For the text-containing cell, return its midpoint in [X, Y] coordinate format. 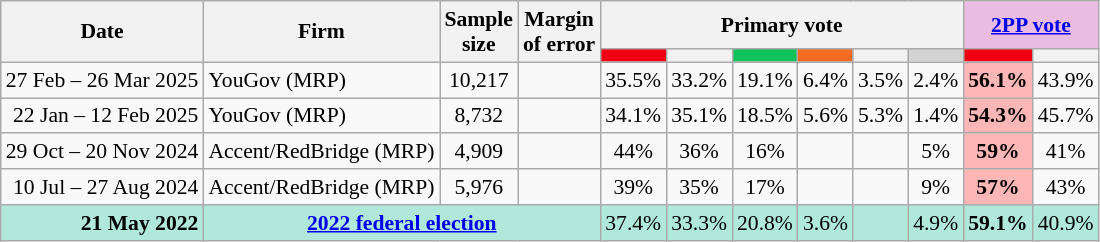
57% [998, 187]
18.5% [765, 116]
5,976 [479, 187]
34.1% [633, 116]
22 Jan – 12 Feb 2025 [102, 116]
19.1% [765, 80]
40.9% [1066, 223]
Marginof error [559, 32]
59.1% [998, 223]
1.4% [936, 116]
10,217 [479, 80]
43.9% [1066, 80]
16% [765, 152]
33.3% [699, 223]
5.3% [880, 116]
4.9% [936, 223]
Date [102, 32]
Primary vote [782, 25]
5% [936, 152]
2022 federal election [402, 223]
3.5% [880, 80]
2PP vote [1030, 25]
37.4% [633, 223]
21 May 2022 [102, 223]
33.2% [699, 80]
59% [998, 152]
20.8% [765, 223]
35.5% [633, 80]
39% [633, 187]
10 Jul – 27 Aug 2024 [102, 187]
41% [1066, 152]
8,732 [479, 116]
2.4% [936, 80]
44% [633, 152]
Firm [321, 32]
45.7% [1066, 116]
35.1% [699, 116]
35% [699, 187]
Samplesize [479, 32]
29 Oct – 20 Nov 2024 [102, 152]
9% [936, 187]
36% [699, 152]
5.6% [826, 116]
27 Feb – 26 Mar 2025 [102, 80]
54.3% [998, 116]
17% [765, 187]
4,909 [479, 152]
6.4% [826, 80]
43% [1066, 187]
56.1% [998, 80]
3.6% [826, 223]
